Identify which cell holds the provided text, then report its [x, y] central coordinate. 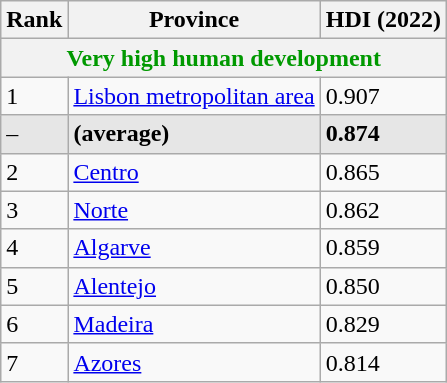
4 [34, 248]
7 [34, 362]
Centro [194, 172]
0.859 [383, 248]
Province [194, 20]
– [34, 134]
HDI (2022) [383, 20]
(average) [194, 134]
Very high human development [224, 58]
Lisbon metropolitan area [194, 96]
0.862 [383, 210]
6 [34, 324]
1 [34, 96]
Alentejo [194, 286]
Azores [194, 362]
0.865 [383, 172]
0.874 [383, 134]
Rank [34, 20]
Norte [194, 210]
3 [34, 210]
5 [34, 286]
0.814 [383, 362]
0.907 [383, 96]
2 [34, 172]
Madeira [194, 324]
Algarve [194, 248]
0.850 [383, 286]
0.829 [383, 324]
